Search for the cell housing the specified text and yield its (X, Y) center coordinate. 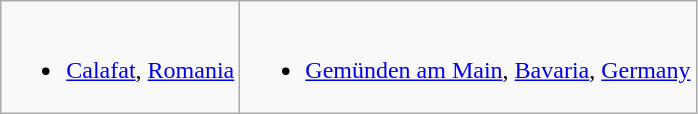
Gemünden am Main, Bavaria, Germany (468, 58)
Calafat, Romania (120, 58)
